Pinpoint the cell where the given text exists, returning its [X, Y] midpoint coordinate. 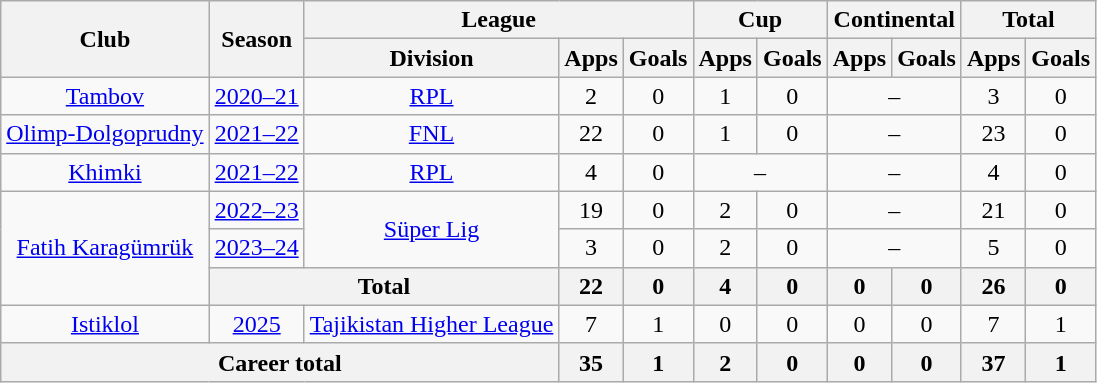
2022–23 [256, 210]
Istiklol [105, 324]
37 [993, 362]
FNL [432, 134]
5 [993, 248]
Club [105, 39]
Season [256, 39]
League [498, 20]
Cup [760, 20]
26 [993, 286]
2020–21 [256, 96]
Olimp-Dolgoprudny [105, 134]
Continental [894, 20]
Career total [280, 362]
21 [993, 210]
35 [591, 362]
23 [993, 134]
Süper Lig [432, 229]
Fatih Karagümrük [105, 248]
Khimki [105, 172]
19 [591, 210]
Tambov [105, 96]
Tajikistan Higher League [432, 324]
Division [432, 58]
2025 [256, 324]
2023–24 [256, 248]
